From the cell containing the given text, extract its center point as (x, y) coordinate. 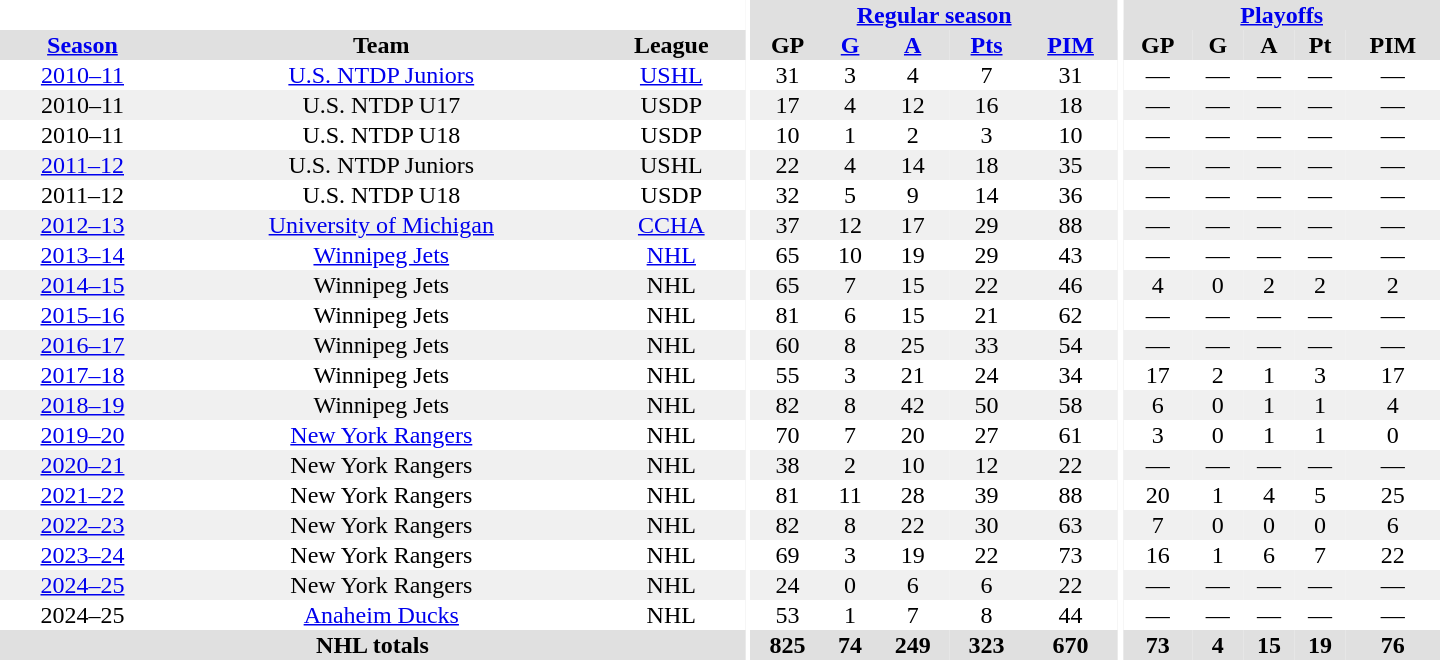
70 (788, 435)
43 (1071, 255)
37 (788, 225)
2014–15 (82, 285)
Team (382, 45)
2012–13 (82, 225)
League (672, 45)
38 (788, 465)
74 (850, 645)
27 (987, 435)
Season (82, 45)
62 (1071, 315)
2018–19 (82, 405)
33 (987, 345)
Anaheim Ducks (382, 615)
2017–18 (82, 375)
39 (987, 495)
34 (1071, 375)
University of Michigan (382, 225)
54 (1071, 345)
9 (913, 195)
NHL totals (372, 645)
2015–16 (82, 315)
69 (788, 555)
11 (850, 495)
Playoffs (1282, 15)
53 (788, 615)
50 (987, 405)
323 (987, 645)
2020–21 (82, 465)
2013–14 (82, 255)
249 (913, 645)
CCHA (672, 225)
Pt (1320, 45)
2019–20 (82, 435)
Regular season (934, 15)
60 (788, 345)
2016–17 (82, 345)
46 (1071, 285)
U.S. NTDP U17 (382, 105)
58 (1071, 405)
32 (788, 195)
55 (788, 375)
30 (987, 525)
35 (1071, 165)
76 (1393, 645)
63 (1071, 525)
Pts (987, 45)
61 (1071, 435)
2022–23 (82, 525)
2023–24 (82, 555)
42 (913, 405)
825 (788, 645)
670 (1071, 645)
28 (913, 495)
44 (1071, 615)
36 (1071, 195)
2021–22 (82, 495)
